Identify which cell holds the provided text, then report its [x, y] central coordinate. 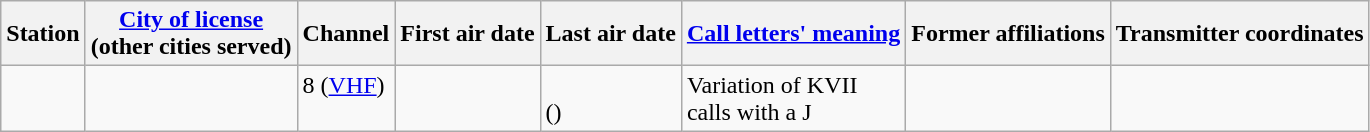
City of license(other cities served) [191, 34]
Last air date [610, 34]
Call letters' meaning [793, 34]
First air date [468, 34]
Transmitter coordinates [1240, 34]
Variation of KVIIcalls with a J [793, 98]
Station [43, 34]
Former affiliations [1008, 34]
8 (VHF) [346, 98]
() [610, 98]
Channel [346, 34]
